Provide the [x, y] coordinate of the cell's center where the given text is located.  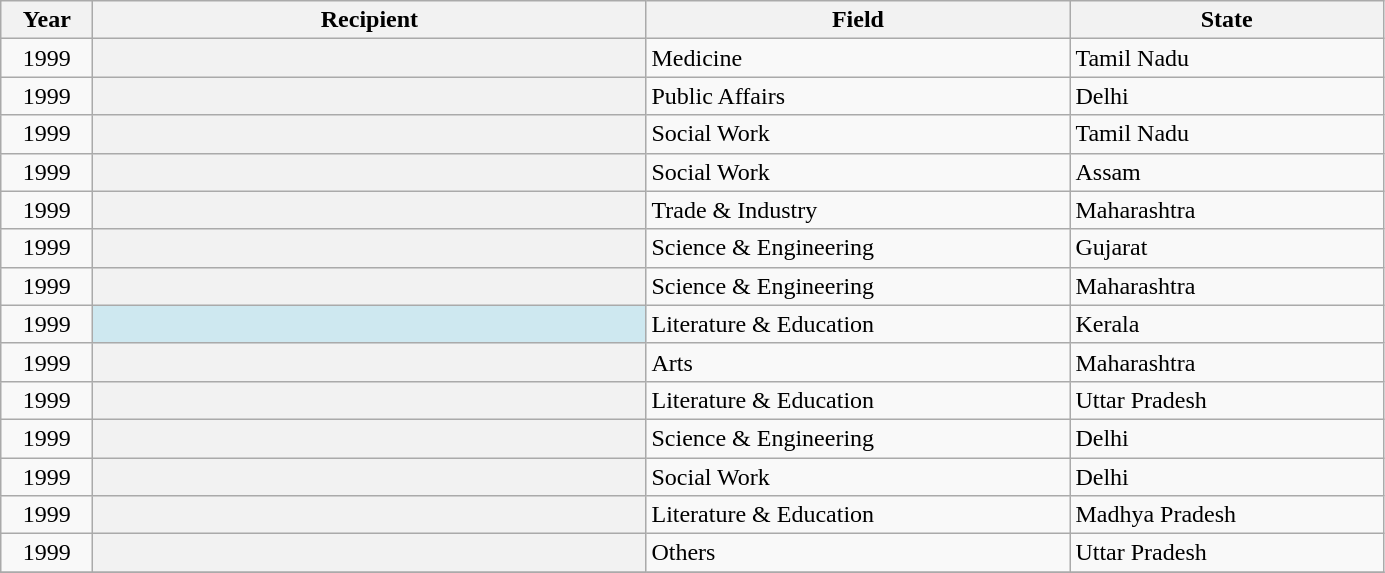
Public Affairs [858, 96]
Others [858, 553]
Madhya Pradesh [1226, 515]
Arts [858, 362]
Assam [1226, 172]
Trade & Industry [858, 210]
Medicine [858, 58]
Year [47, 20]
Kerala [1226, 324]
State [1226, 20]
Gujarat [1226, 248]
Field [858, 20]
Recipient [370, 20]
